Scan for the cell matching the given text and deliver its (X, Y) coordinate at center. 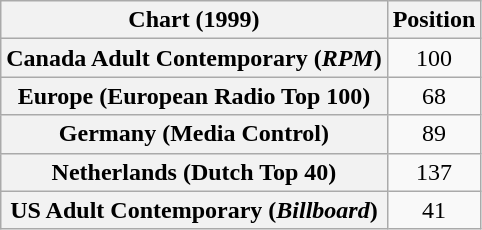
Germany (Media Control) (194, 134)
68 (434, 96)
Canada Adult Contemporary (RPM) (194, 58)
41 (434, 210)
89 (434, 134)
Chart (1999) (194, 20)
137 (434, 172)
Europe (European Radio Top 100) (194, 96)
Position (434, 20)
100 (434, 58)
Netherlands (Dutch Top 40) (194, 172)
US Adult Contemporary (Billboard) (194, 210)
